Return the (x, y) coordinate for the center point of the cell that contains the specified text.  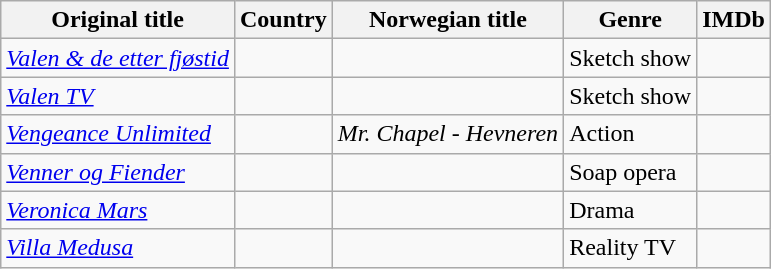
Action (630, 134)
Valen TV (118, 96)
Country (283, 20)
Norwegian title (448, 20)
Mr. Chapel - Hevneren (448, 134)
Veronica Mars (118, 210)
Vengeance Unlimited (118, 134)
Venner og Fiender (118, 172)
Villa Medusa (118, 248)
Reality TV (630, 248)
Drama (630, 210)
Original title (118, 20)
Valen & de etter fjøstid (118, 58)
IMDb (734, 20)
Genre (630, 20)
Soap opera (630, 172)
